Locate the cell with the specified text and output its (X, Y) center coordinate. 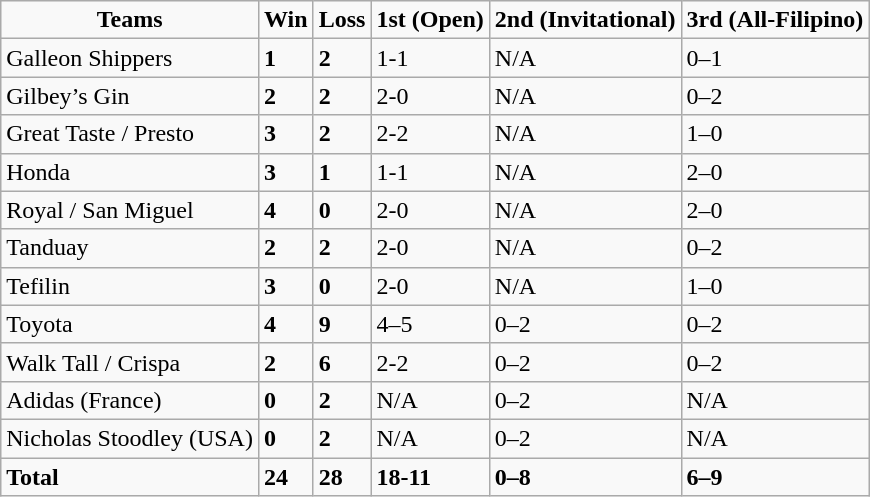
Galleon Shippers (130, 58)
28 (342, 477)
Walk Tall / Crispa (130, 362)
0–1 (775, 58)
Great Taste / Presto (130, 134)
Adidas (France) (130, 400)
Teams (130, 20)
Total (130, 477)
Honda (130, 172)
4–5 (430, 324)
Toyota (130, 324)
1st (Open) (430, 20)
Gilbey’s Gin (130, 96)
24 (286, 477)
Tefilin (130, 286)
6–9 (775, 477)
Royal / San Miguel (130, 210)
Nicholas Stoodley (USA) (130, 438)
0–8 (585, 477)
6 (342, 362)
9 (342, 324)
Loss (342, 20)
3rd (All-Filipino) (775, 20)
18-11 (430, 477)
2nd (Invitational) (585, 20)
Win (286, 20)
Tanduay (130, 248)
